Return the (X, Y) coordinate for the center point of the cell that contains the specified text.  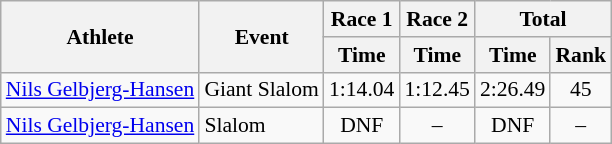
Race 2 (436, 19)
Rank (580, 55)
Total (543, 19)
Race 1 (362, 19)
2:26.49 (512, 90)
45 (580, 90)
1:12.45 (436, 90)
Athlete (100, 36)
1:14.04 (362, 90)
Slalom (262, 126)
Event (262, 36)
Giant Slalom (262, 90)
